Output the [X, Y] coordinate of the center of the cell containing the given text.  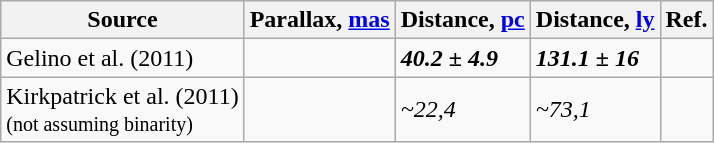
Parallax, mas [320, 20]
~73,1 [595, 110]
131.1 ± 16 [595, 58]
Distance, ly [595, 20]
Source [122, 20]
40.2 ± 4.9 [462, 58]
Distance, pc [462, 20]
Ref. [686, 20]
Kirkpatrick et al. (2011)(not assuming binarity) [122, 110]
Gelino et al. (2011) [122, 58]
~22,4 [462, 110]
